Return [X, Y] of the center of cell containing provided text 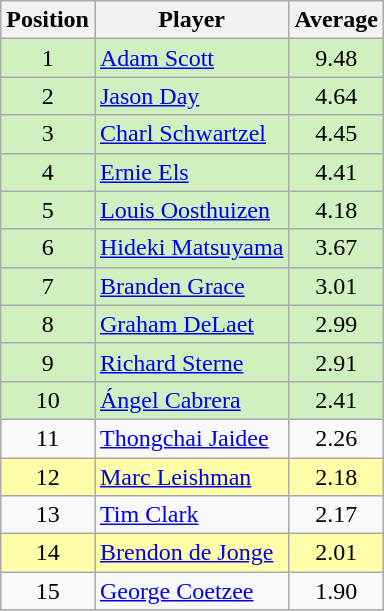
3.01 [336, 286]
Brendon de Jonge [191, 553]
2.91 [336, 362]
14 [48, 553]
Player [191, 20]
6 [48, 248]
13 [48, 515]
12 [48, 477]
2.18 [336, 477]
Position [48, 20]
3 [48, 134]
15 [48, 591]
9.48 [336, 58]
1 [48, 58]
Hideki Matsuyama [191, 248]
Adam Scott [191, 58]
Thongchai Jaidee [191, 438]
11 [48, 438]
Tim Clark [191, 515]
2.26 [336, 438]
4 [48, 172]
10 [48, 400]
2.99 [336, 324]
9 [48, 362]
Charl Schwartzel [191, 134]
7 [48, 286]
4.45 [336, 134]
2.41 [336, 400]
Louis Oosthuizen [191, 210]
8 [48, 324]
3.67 [336, 248]
2.01 [336, 553]
Ernie Els [191, 172]
Graham DeLaet [191, 324]
Branden Grace [191, 286]
Ángel Cabrera [191, 400]
Marc Leishman [191, 477]
5 [48, 210]
Richard Sterne [191, 362]
4.64 [336, 96]
Average [336, 20]
4.18 [336, 210]
1.90 [336, 591]
2.17 [336, 515]
2 [48, 96]
George Coetzee [191, 591]
4.41 [336, 172]
Jason Day [191, 96]
